Output the [x, y] coordinate of the center of the cell containing the given text.  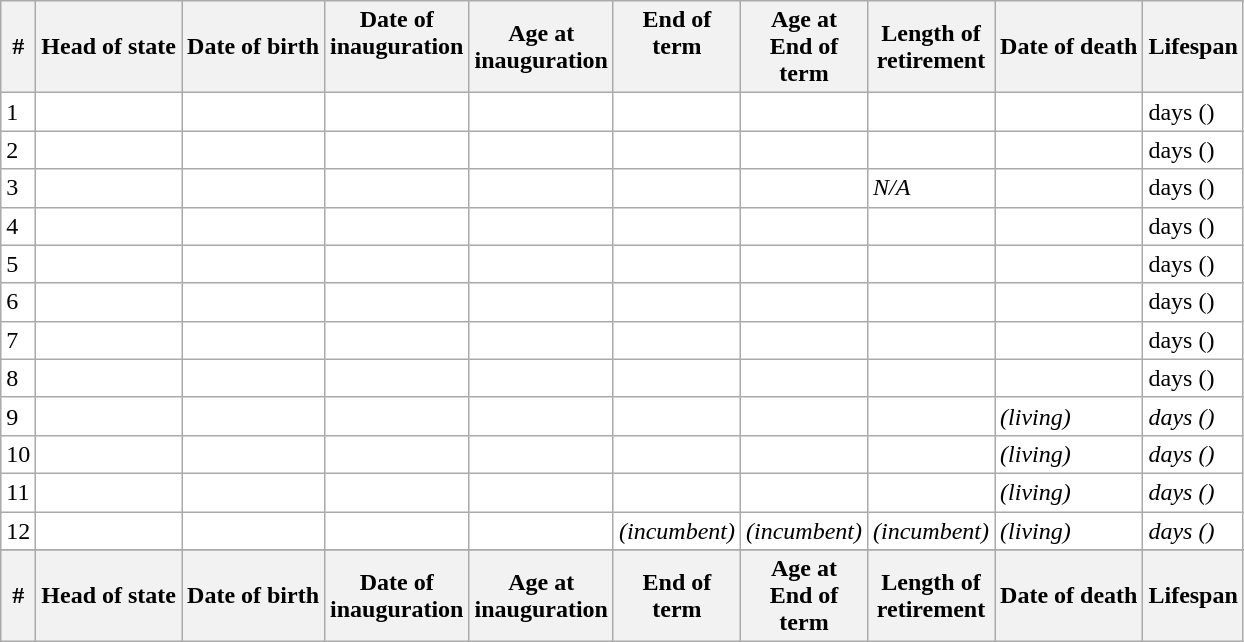
5 [18, 264]
Age atinauguration [541, 596]
7 [18, 340]
10 [18, 454]
8 [18, 378]
Date of inauguration [397, 47]
6 [18, 302]
11 [18, 492]
9 [18, 416]
1 [18, 112]
12 [18, 531]
3 [18, 188]
N/A [932, 188]
2 [18, 150]
4 [18, 226]
Age at inauguration [541, 47]
Date ofinauguration [397, 596]
